Locate the cell with the specified text and output its [x, y] center coordinate. 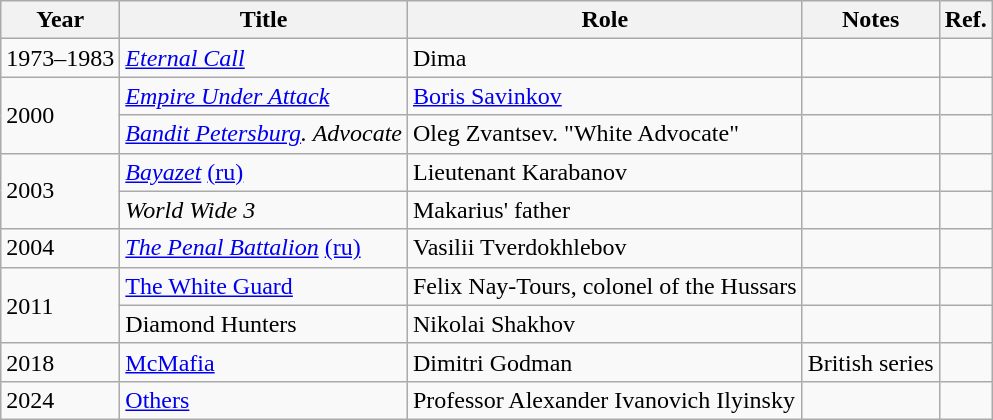
Year [60, 20]
Makarius' father [604, 210]
Others [264, 400]
Diamond Hunters [264, 324]
Oleg Zvantsev. "White Advocate" [604, 134]
Title [264, 20]
Dimitri Godman [604, 362]
Dima [604, 58]
British series [870, 362]
Ref. [966, 20]
Role [604, 20]
Nikolai Shakhov [604, 324]
Empire Under Attack [264, 96]
World Wide 3 [264, 210]
2024 [60, 400]
2018 [60, 362]
Eternal Call [264, 58]
Professor Alexander Ivanovich Ilyinsky [604, 400]
1973–1983 [60, 58]
2003 [60, 191]
2004 [60, 248]
Boris Savinkov [604, 96]
The Penal Battalion (ru) [264, 248]
The White Guard [264, 286]
2011 [60, 305]
2000 [60, 115]
Vasilii Tverdokhlebov [604, 248]
McMafia [264, 362]
Felix Nay-Tours, colonel of the Hussars [604, 286]
Notes [870, 20]
Bandit Petersburg. Advocate [264, 134]
Bayazet (ru) [264, 172]
Lieutenant Karabanov [604, 172]
